Scan for the cell matching the given text and deliver its (x, y) coordinate at center. 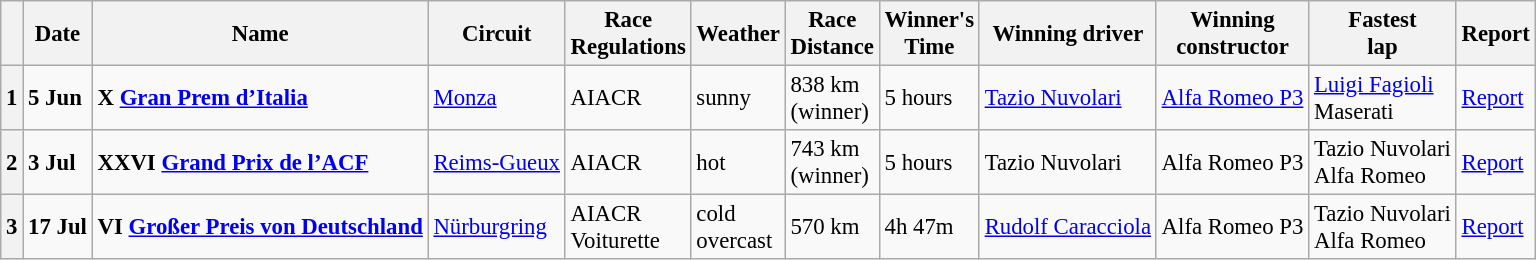
Circuit (496, 34)
Fastestlap (1383, 34)
Reims-Gueux (496, 162)
VI Großer Preis von Deutschland (260, 228)
Winning driver (1068, 34)
Winner'sTime (929, 34)
Monza (496, 98)
3 Jul (58, 162)
2 (12, 162)
hot (738, 162)
Winningconstructor (1232, 34)
Name (260, 34)
17 Jul (58, 228)
Rudolf Caracciola (1068, 228)
X Gran Prem d’Italia (260, 98)
RaceRegulations (628, 34)
5 Jun (58, 98)
AIACRVoiturette (628, 228)
743 km(winner) (832, 162)
RaceDistance (832, 34)
3 (12, 228)
1 (12, 98)
Luigi Fagioli Maserati (1383, 98)
sunny (738, 98)
570 km (832, 228)
Nürburgring (496, 228)
838 km(winner) (832, 98)
XXVI Grand Prix de l’ACF (260, 162)
4h 47m (929, 228)
Date (58, 34)
coldovercast (738, 228)
Weather (738, 34)
